From the cell containing the given text, extract its center point as (x, y) coordinate. 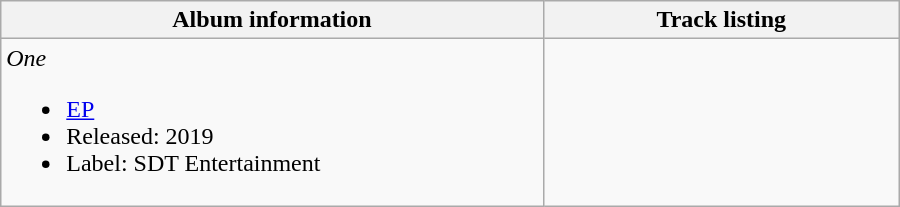
Track listing (721, 20)
OneEPReleased: 2019Label: SDT Entertainment (272, 122)
Album information (272, 20)
